Provide the (x, y) coordinate of the cell's center where the given text is located.  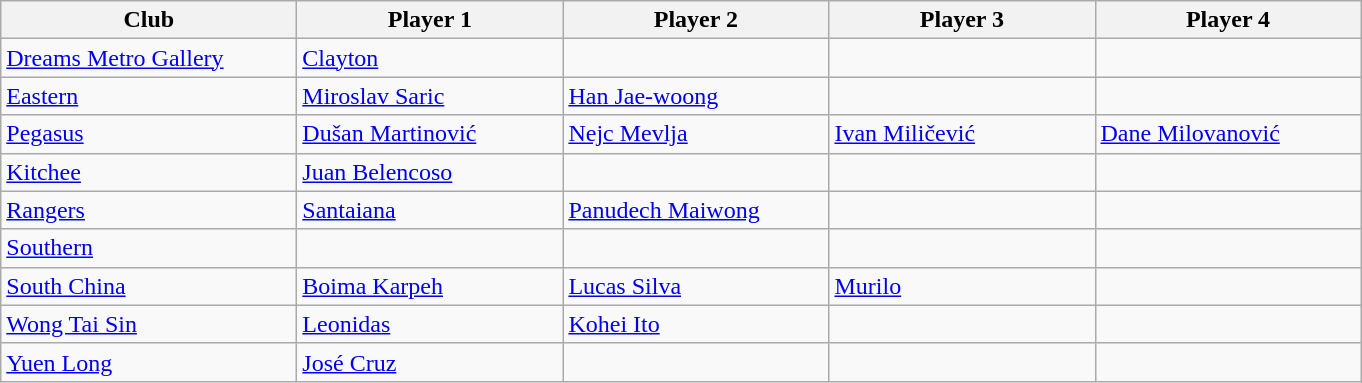
Player 1 (430, 20)
Juan Belencoso (430, 172)
Rangers (149, 210)
Dreams Metro Gallery (149, 58)
Ivan Miličević (962, 134)
Lucas Silva (696, 286)
Dane Milovanović (1228, 134)
Southern (149, 248)
Nejc Mevlja (696, 134)
Player 3 (962, 20)
Kohei Ito (696, 324)
Kitchee (149, 172)
Santaiana (430, 210)
Dušan Martinović (430, 134)
Player 4 (1228, 20)
Eastern (149, 96)
Club (149, 20)
Yuen Long (149, 362)
José Cruz (430, 362)
Clayton (430, 58)
Panudech Maiwong (696, 210)
Pegasus (149, 134)
Miroslav Saric (430, 96)
Player 2 (696, 20)
Wong Tai Sin (149, 324)
Murilo (962, 286)
Han Jae-woong (696, 96)
Boima Karpeh (430, 286)
Leonidas (430, 324)
South China (149, 286)
